Extract the [x, y] coordinate from the center of the cell holding the provided text.  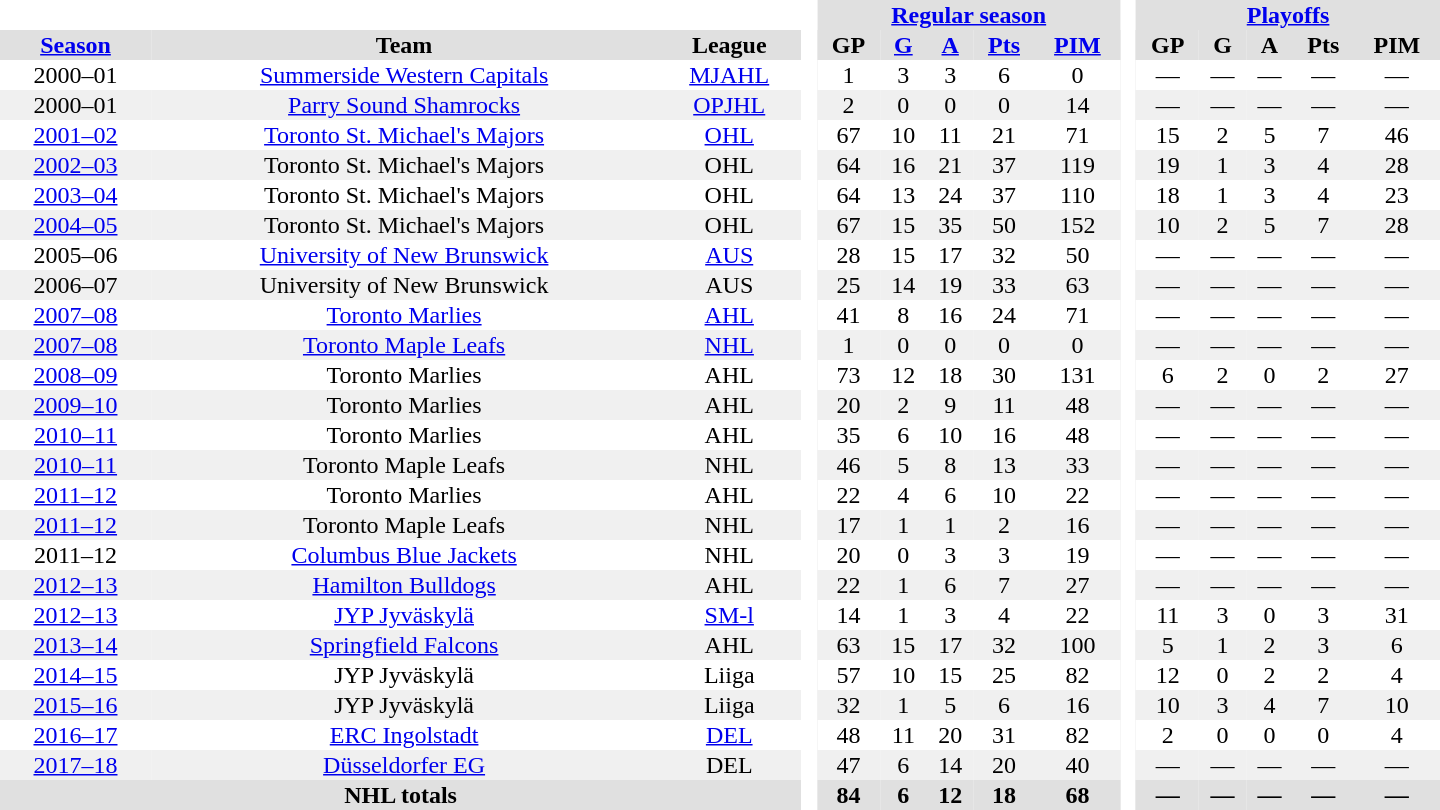
Parry Sound Shamrocks [404, 105]
Springfield Falcons [404, 645]
Summerside Western Capitals [404, 75]
2008–09 [76, 375]
Season [76, 45]
OPJHL [729, 105]
40 [1077, 765]
Team [404, 45]
2005–06 [76, 255]
NHL totals [400, 795]
23 [1397, 195]
2004–05 [76, 225]
68 [1077, 795]
Düsseldorfer EG [404, 765]
110 [1077, 195]
2002–03 [76, 165]
2015–16 [76, 705]
League [729, 45]
9 [950, 405]
131 [1077, 375]
SM-l [729, 615]
119 [1077, 165]
2003–04 [76, 195]
2001–02 [76, 135]
2017–18 [76, 765]
47 [848, 765]
2006–07 [76, 285]
57 [848, 675]
152 [1077, 225]
Playoffs [1288, 15]
2014–15 [76, 675]
Regular season [969, 15]
2016–17 [76, 735]
MJAHL [729, 75]
2009–10 [76, 405]
30 [1004, 375]
2013–14 [76, 645]
Hamilton Bulldogs [404, 585]
100 [1077, 645]
41 [848, 315]
73 [848, 375]
Columbus Blue Jackets [404, 555]
ERC Ingolstadt [404, 735]
84 [848, 795]
